Identify which cell holds the provided text, then report its [X, Y] central coordinate. 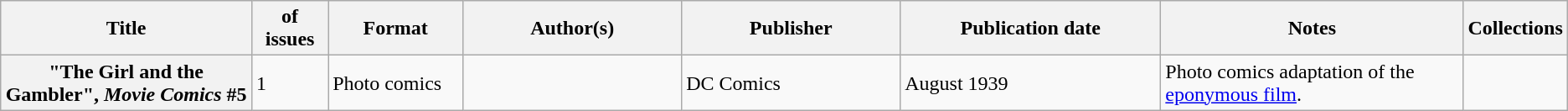
August 1939 [1030, 82]
of issues [290, 29]
DC Comics [791, 82]
Author(s) [573, 29]
Format [395, 29]
Title [126, 29]
Publication date [1030, 29]
Photo comics adaptation of the eponymous film. [1312, 82]
1 [290, 82]
Collections [1515, 29]
Photo comics [395, 82]
"The Girl and the Gambler", Movie Comics #5 [126, 82]
Notes [1312, 29]
Publisher [791, 29]
